Locate the cell with the specified text and output its [X, Y] center coordinate. 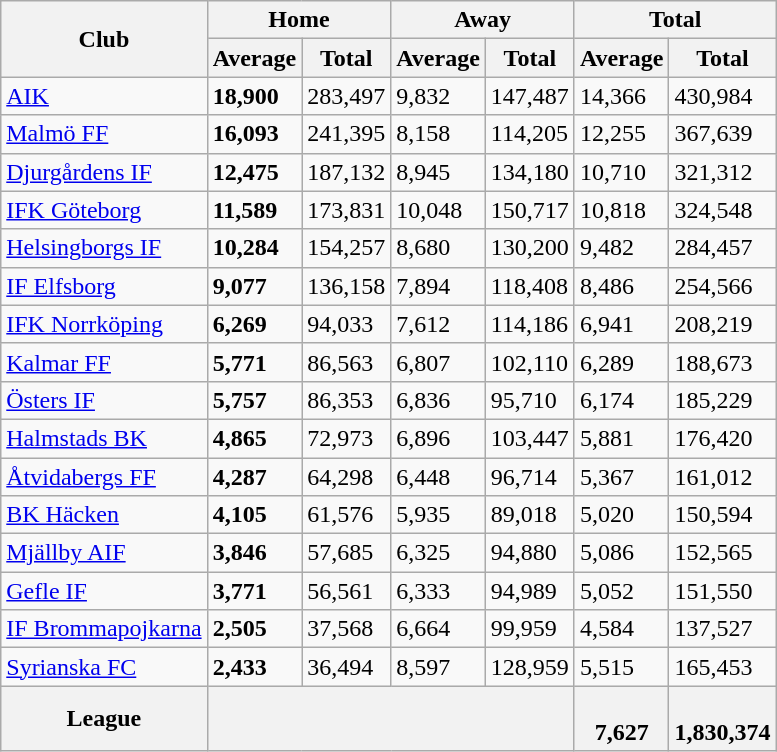
7,627 [622, 718]
151,550 [722, 591]
36,494 [346, 667]
Djurgårdens IF [104, 172]
14,366 [622, 96]
152,565 [722, 553]
118,408 [530, 286]
150,594 [722, 515]
114,186 [530, 324]
Mjällby AIF [104, 553]
89,018 [530, 515]
12,255 [622, 134]
6,896 [438, 438]
150,717 [530, 210]
Kalmar FF [104, 362]
Halmstads BK [104, 438]
5,086 [622, 553]
6,289 [622, 362]
6,836 [438, 400]
154,257 [346, 248]
9,832 [438, 96]
Home [299, 20]
IFK Norrköping [104, 324]
5,515 [622, 667]
4,105 [254, 515]
130,200 [530, 248]
AIK [104, 96]
96,714 [530, 477]
283,497 [346, 96]
Syrianska FC [104, 667]
241,395 [346, 134]
173,831 [346, 210]
League [104, 718]
7,612 [438, 324]
16,093 [254, 134]
Åtvidabergs FF [104, 477]
8,158 [438, 134]
161,012 [722, 477]
5,935 [438, 515]
8,680 [438, 248]
9,482 [622, 248]
Helsingborgs IF [104, 248]
12,475 [254, 172]
95,710 [530, 400]
8,945 [438, 172]
Club [104, 39]
367,639 [722, 134]
94,033 [346, 324]
185,229 [722, 400]
5,771 [254, 362]
5,020 [622, 515]
5,881 [622, 438]
5,757 [254, 400]
94,880 [530, 553]
10,710 [622, 172]
1,830,374 [722, 718]
72,973 [346, 438]
324,548 [722, 210]
Away [483, 20]
8,597 [438, 667]
4,584 [622, 629]
94,989 [530, 591]
4,287 [254, 477]
56,561 [346, 591]
6,807 [438, 362]
86,353 [346, 400]
IFK Göteborg [104, 210]
11,589 [254, 210]
6,664 [438, 629]
103,447 [530, 438]
5,367 [622, 477]
Östers IF [104, 400]
6,941 [622, 324]
188,673 [722, 362]
187,132 [346, 172]
86,563 [346, 362]
10,048 [438, 210]
284,457 [722, 248]
IF Brommapojkarna [104, 629]
3,846 [254, 553]
57,685 [346, 553]
9,077 [254, 286]
10,284 [254, 248]
114,205 [530, 134]
321,312 [722, 172]
176,420 [722, 438]
134,180 [530, 172]
6,325 [438, 553]
7,894 [438, 286]
2,505 [254, 629]
3,771 [254, 591]
430,984 [722, 96]
6,174 [622, 400]
Malmö FF [104, 134]
128,959 [530, 667]
137,527 [722, 629]
8,486 [622, 286]
4,865 [254, 438]
99,959 [530, 629]
102,110 [530, 362]
254,566 [722, 286]
37,568 [346, 629]
2,433 [254, 667]
165,453 [722, 667]
BK Häcken [104, 515]
6,269 [254, 324]
208,219 [722, 324]
Gefle IF [104, 591]
18,900 [254, 96]
10,818 [622, 210]
6,333 [438, 591]
64,298 [346, 477]
6,448 [438, 477]
5,052 [622, 591]
IF Elfsborg [104, 286]
61,576 [346, 515]
136,158 [346, 286]
147,487 [530, 96]
